Determine the (x, y) coordinate at the center of the cell enclosing the given text.  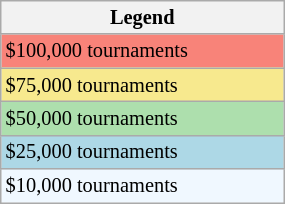
$10,000 tournaments (142, 186)
$25,000 tournaments (142, 152)
$50,000 tournaments (142, 118)
$75,000 tournaments (142, 85)
Legend (142, 17)
$100,000 tournaments (142, 51)
